Provide the (X, Y) coordinate of the cell's center where the given text is located.  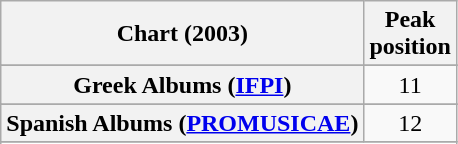
11 (410, 85)
Chart (2003) (182, 34)
12 (410, 123)
Spanish Albums (PROMUSICAE) (182, 123)
Peakposition (410, 34)
Greek Albums (IFPI) (182, 85)
